Output the (x, y) coordinate of the center of the cell containing the given text.  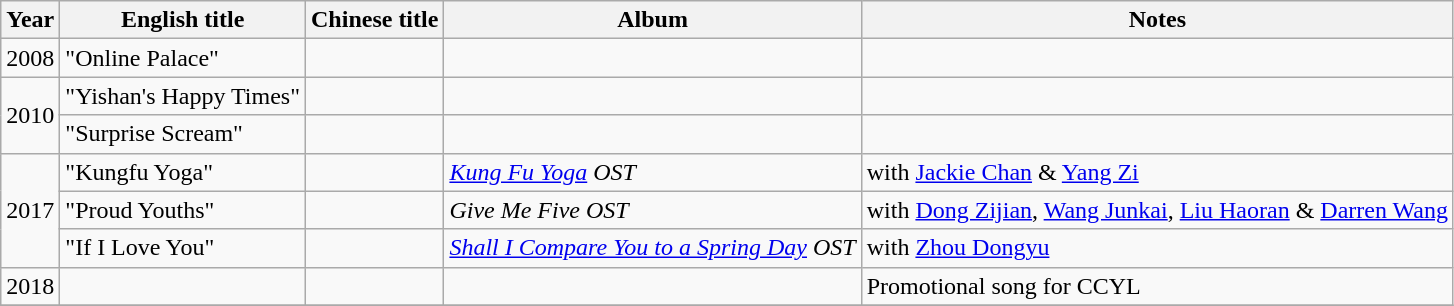
Year (30, 20)
"Proud Youths" (183, 210)
Kung Fu Yoga OST (652, 172)
"Kungfu Yoga" (183, 172)
Give Me Five OST (652, 210)
Album (652, 20)
Shall I Compare You to a Spring Day OST (652, 248)
with Zhou Dongyu (1157, 248)
Promotional song for CCYL (1157, 286)
2010 (30, 115)
English title (183, 20)
"Surprise Scream" (183, 134)
"Yishan's Happy Times" (183, 96)
with Jackie Chan & Yang Zi (1157, 172)
"Online Palace" (183, 58)
with Dong Zijian, Wang Junkai, Liu Haoran & Darren Wang (1157, 210)
Notes (1157, 20)
2008 (30, 58)
"If I Love You" (183, 248)
2018 (30, 286)
2017 (30, 210)
Chinese title (375, 20)
